For the text-containing cell, return its midpoint in (x, y) coordinate format. 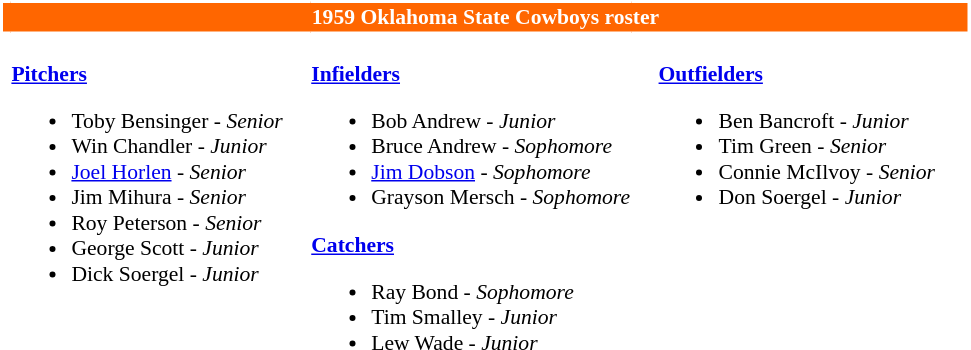
1959 Oklahoma State Cowboys roster (486, 18)
